Search for the cell housing the specified text and yield its (X, Y) center coordinate. 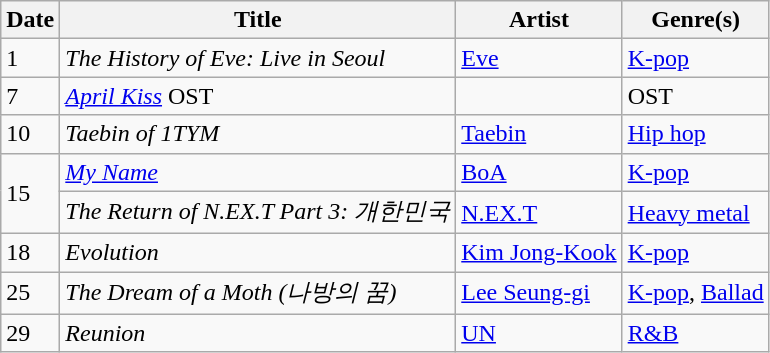
Title (258, 20)
R&B (696, 333)
Taebin (539, 134)
Taebin of 1TYM (258, 134)
Genre(s) (696, 20)
Lee Seung-gi (539, 294)
29 (30, 333)
Reunion (258, 333)
Artist (539, 20)
UN (539, 333)
Kim Jong-Kook (539, 253)
15 (30, 194)
1 (30, 58)
N.EX.T (539, 212)
The Return of N.EX.T Part 3: 개한민국 (258, 212)
7 (30, 96)
OST (696, 96)
The Dream of a Moth (나방의 꿈) (258, 294)
Eve (539, 58)
25 (30, 294)
18 (30, 253)
K-pop, Ballad (696, 294)
Date (30, 20)
Hip hop (696, 134)
My Name (258, 172)
The History of Eve: Live in Seoul (258, 58)
Heavy metal (696, 212)
Evolution (258, 253)
10 (30, 134)
BoA (539, 172)
April Kiss OST (258, 96)
